Output the (x, y) coordinate of the center of the cell containing the given text.  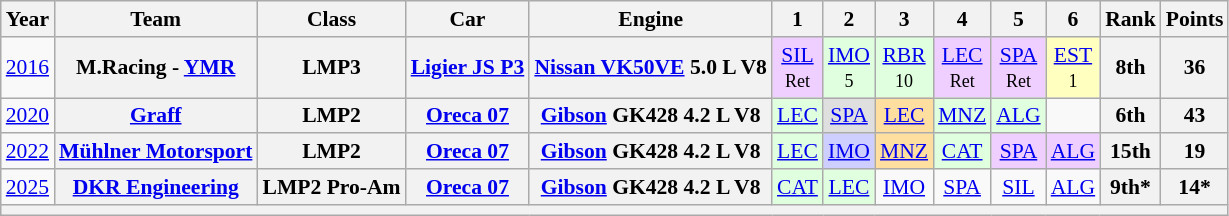
LMP3 (331, 68)
2016 (28, 68)
Class (331, 19)
6 (1073, 19)
6th (1130, 116)
9th* (1130, 187)
Rank (1130, 19)
15th (1130, 152)
1 (798, 19)
EST1 (1073, 68)
Car (468, 19)
Mühlner Motorsport (156, 152)
43 (1195, 116)
5 (1018, 19)
IMO5 (849, 68)
SIL (1018, 187)
SPARet (1018, 68)
4 (962, 19)
2020 (28, 116)
36 (1195, 68)
14* (1195, 187)
RBR10 (904, 68)
Ligier JS P3 (468, 68)
19 (1195, 152)
Engine (650, 19)
3 (904, 19)
2 (849, 19)
2025 (28, 187)
SILRet (798, 68)
Points (1195, 19)
Graff (156, 116)
LMP2 Pro-Am (331, 187)
M.Racing - YMR (156, 68)
DKR Engineering (156, 187)
8th (1130, 68)
Nissan VK50VE 5.0 L V8 (650, 68)
2022 (28, 152)
LECRet (962, 68)
Team (156, 19)
Year (28, 19)
